Detect which cell encompasses the target text, then output its [X, Y] center coordinate. 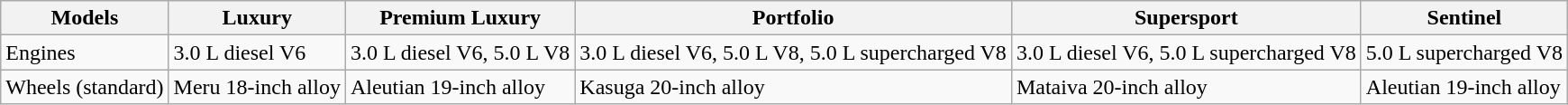
Kasuga 20-inch alloy [793, 87]
Models [85, 18]
Sentinel [1463, 18]
3.0 L diesel V6, 5.0 L supercharged V8 [1186, 52]
Meru 18-inch alloy [257, 87]
Engines [85, 52]
Luxury [257, 18]
Portfolio [793, 18]
3.0 L diesel V6, 5.0 L V8 [460, 52]
3.0 L diesel V6, 5.0 L V8, 5.0 L supercharged V8 [793, 52]
Wheels (standard) [85, 87]
3.0 L diesel V6 [257, 52]
Mataiva 20-inch alloy [1186, 87]
Supersport [1186, 18]
Premium Luxury [460, 18]
5.0 L supercharged V8 [1463, 52]
